Find where the given text appears and provide that cell's center as [X, Y] coordinate. 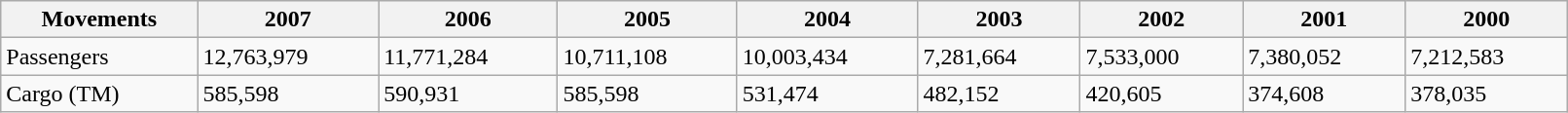
7,533,000 [1162, 56]
2006 [468, 19]
12,763,979 [288, 56]
10,003,434 [827, 56]
2003 [999, 19]
374,608 [1324, 94]
Cargo (TM) [99, 94]
2007 [288, 19]
2000 [1487, 19]
10,711,108 [647, 56]
7,212,583 [1487, 56]
2005 [647, 19]
482,152 [999, 94]
7,281,664 [999, 56]
2004 [827, 19]
531,474 [827, 94]
590,931 [468, 94]
420,605 [1162, 94]
2001 [1324, 19]
Movements [99, 19]
7,380,052 [1324, 56]
11,771,284 [468, 56]
Passengers [99, 56]
378,035 [1487, 94]
2002 [1162, 19]
